Output the (X, Y) coordinate of the center of the cell containing the given text.  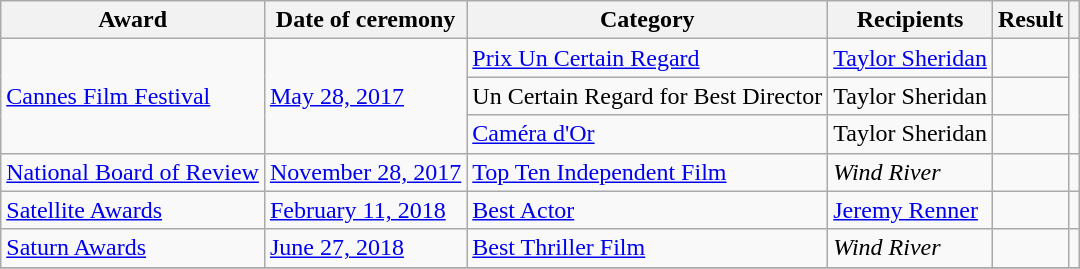
Caméra d'Or (648, 134)
Top Ten Independent Film (648, 172)
Satellite Awards (133, 210)
February 11, 2018 (365, 210)
Award (133, 20)
National Board of Review (133, 172)
Saturn Awards (133, 248)
May 28, 2017 (365, 96)
Recipients (910, 20)
Prix Un Certain Regard (648, 58)
Cannes Film Festival (133, 96)
June 27, 2018 (365, 248)
Jeremy Renner (910, 210)
Result (1030, 20)
Best Actor (648, 210)
Best Thriller Film (648, 248)
Un Certain Regard for Best Director (648, 96)
November 28, 2017 (365, 172)
Date of ceremony (365, 20)
Category (648, 20)
